Find where the given text appears and provide that cell's center as [X, Y] coordinate. 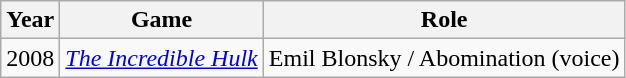
Role [444, 20]
The Incredible Hulk [162, 58]
2008 [30, 58]
Year [30, 20]
Emil Blonsky / Abomination (voice) [444, 58]
Game [162, 20]
